Provide the [X, Y] coordinate of the cell's center where the given text is located.  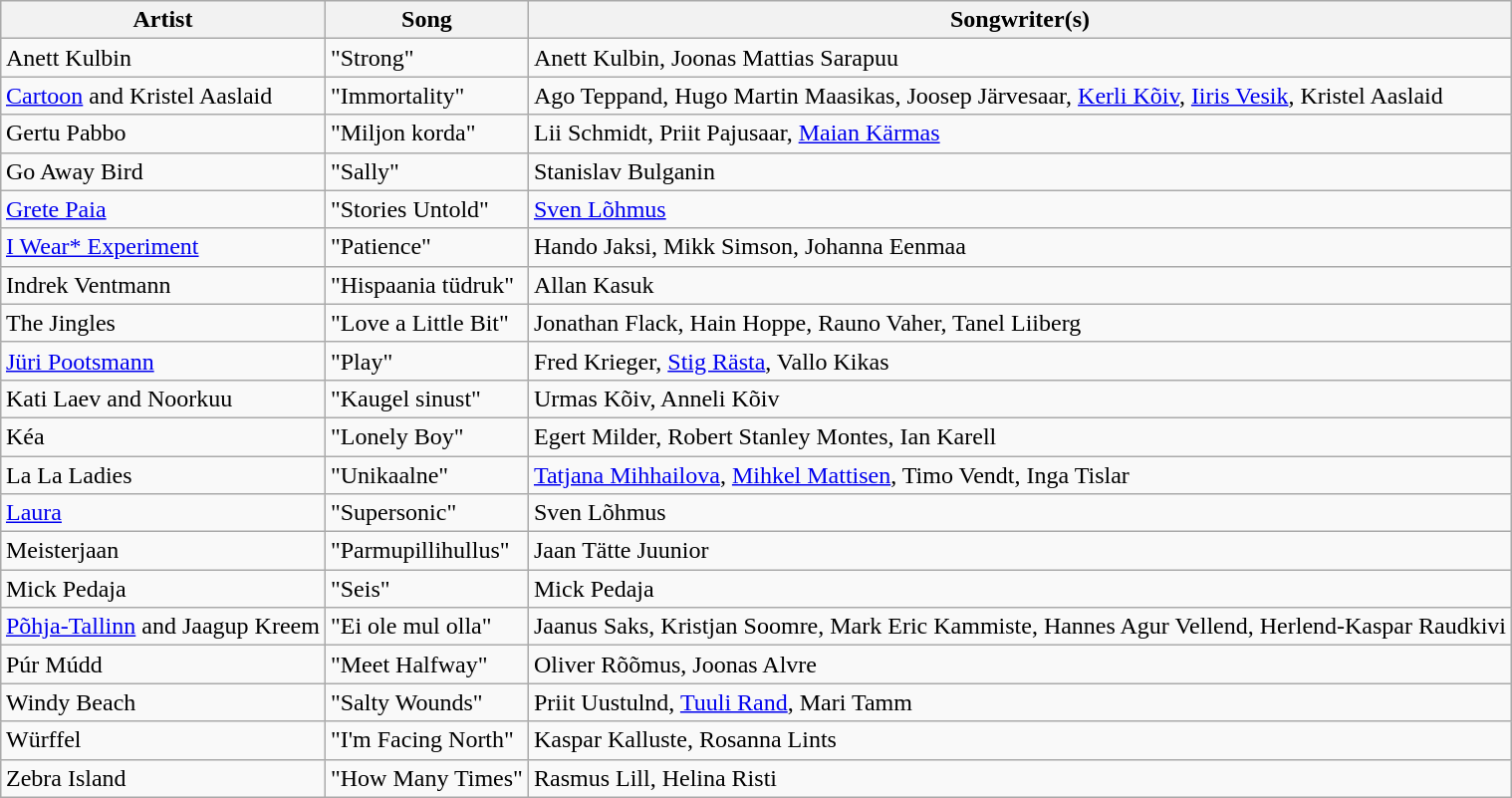
Rasmus Lill, Helina Risti [1020, 778]
Oliver Rõõmus, Joonas Alvre [1020, 665]
"Parmupillihullus" [426, 551]
Lii Schmidt, Priit Pajusaar, Maian Kärmas [1020, 133]
The Jingles [162, 323]
Windy Beach [162, 702]
La La Ladies [162, 475]
Grete Paia [162, 209]
Würffel [162, 740]
"Hispaania tüdruk" [426, 285]
"Lonely Boy" [426, 436]
"Salty Wounds" [426, 702]
Meisterjaan [162, 551]
Urmas Kõiv, Anneli Kõiv [1020, 399]
Jonathan Flack, Hain Hoppe, Rauno Vaher, Tanel Liiberg [1020, 323]
Anett Kulbin [162, 58]
"Stories Untold" [426, 209]
"I'm Facing North" [426, 740]
Anett Kulbin, Joonas Mattias Sarapuu [1020, 58]
Kéa [162, 436]
Gertu Pabbo [162, 133]
Kati Laev and Noorkuu [162, 399]
Jaan Tätte Juunior [1020, 551]
"Meet Halfway" [426, 665]
"Patience" [426, 247]
Tatjana Mihhailova, Mihkel Mattisen, Timo Vendt, Inga Tislar [1020, 475]
"Kaugel sinust" [426, 399]
Jüri Pootsmann [162, 361]
Songwriter(s) [1020, 20]
Priit Uustulnd, Tuuli Rand, Mari Tamm [1020, 702]
"Immortality" [426, 96]
"How Many Times" [426, 778]
Laura [162, 513]
Púr Múdd [162, 665]
"Sally" [426, 171]
Ago Teppand, Hugo Martin Maasikas, Joosep Järvesaar, Kerli Kõiv, Iiris Vesik, Kristel Aaslaid [1020, 96]
Zebra Island [162, 778]
"Miljon korda" [426, 133]
Kaspar Kalluste, Rosanna Lints [1020, 740]
Cartoon and Kristel Aaslaid [162, 96]
Allan Kasuk [1020, 285]
"Strong" [426, 58]
"Seis" [426, 589]
I Wear* Experiment [162, 247]
"Supersonic" [426, 513]
Stanislav Bulganin [1020, 171]
Hando Jaksi, Mikk Simson, Johanna Eenmaa [1020, 247]
"Play" [426, 361]
"Love a Little Bit" [426, 323]
Artist [162, 20]
Indrek Ventmann [162, 285]
Põhja-Tallinn and Jaagup Kreem [162, 627]
Fred Krieger, Stig Rästa, Vallo Kikas [1020, 361]
Song [426, 20]
"Ei ole mul olla" [426, 627]
Jaanus Saks, Kristjan Soomre, Mark Eric Kammiste, Hannes Agur Vellend, Herlend-Kaspar Raudkivi [1020, 627]
Go Away Bird [162, 171]
Egert Milder, Robert Stanley Montes, Ian Karell [1020, 436]
"Unikaalne" [426, 475]
